Return the (x, y) coordinate for the center point of the cell that contains the specified text.  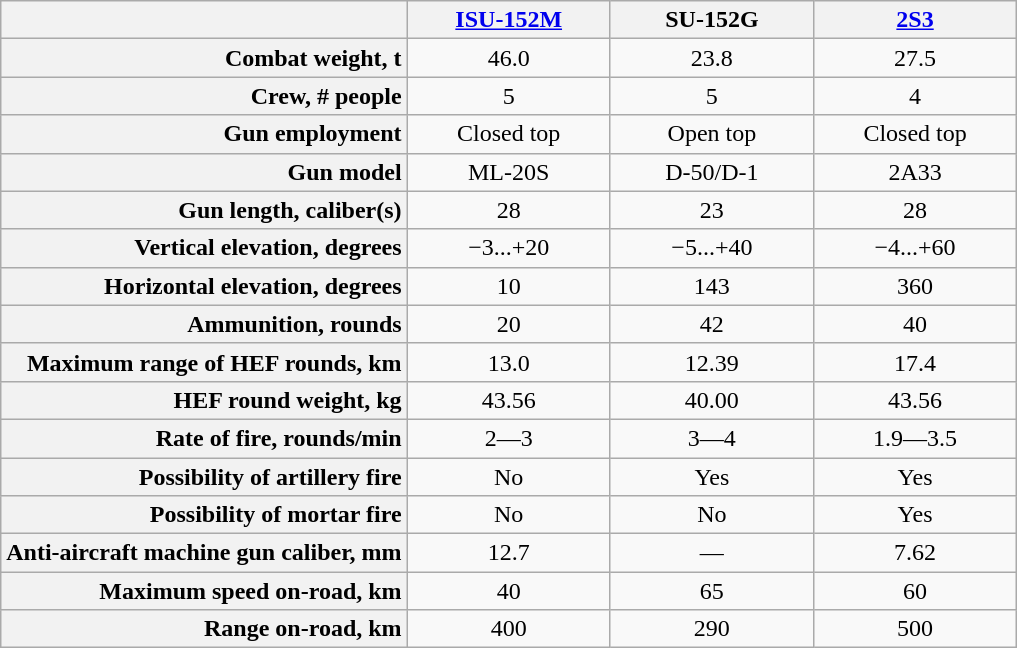
46.0 (508, 58)
42 (712, 324)
−5...+40 (712, 248)
Maximum range of HEF rounds, km (204, 362)
D-50/D-1 (712, 172)
Combat weight, t (204, 58)
10 (508, 286)
Horizontal elevation, degrees (204, 286)
Gun model (204, 172)
— (712, 553)
−3...+20 (508, 248)
2S3 (914, 20)
SU-152G (712, 20)
Vertical elevation, degrees (204, 248)
1.9—3.5 (914, 438)
Crew, # people (204, 96)
23 (712, 210)
ISU-152M (508, 20)
290 (712, 629)
27.5 (914, 58)
Possibility of mortar fire (204, 515)
Rate of fire, rounds/min (204, 438)
Anti-aircraft machine gun caliber, mm (204, 553)
−4...+60 (914, 248)
500 (914, 629)
12.39 (712, 362)
Maximum speed on-road, km (204, 591)
143 (712, 286)
Possibility of artillery fire (204, 477)
360 (914, 286)
65 (712, 591)
23.8 (712, 58)
3—4 (712, 438)
Gun length, caliber(s) (204, 210)
40.00 (712, 400)
ML-20S (508, 172)
2A33 (914, 172)
17.4 (914, 362)
60 (914, 591)
20 (508, 324)
13.0 (508, 362)
Gun employment (204, 134)
HEF round weight, kg (204, 400)
2—3 (508, 438)
4 (914, 96)
Range on-road, km (204, 629)
Ammunition, rounds (204, 324)
7.62 (914, 553)
Open top (712, 134)
400 (508, 629)
12.7 (508, 553)
